Pinpoint the cell where the given text exists, returning its [x, y] midpoint coordinate. 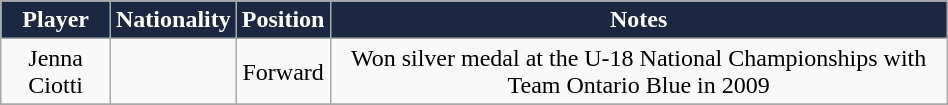
Position [283, 20]
Player [56, 20]
Notes [638, 20]
Jenna Ciotti [56, 72]
Won silver medal at the U-18 National Championships with Team Ontario Blue in 2009 [638, 72]
Nationality [174, 20]
Forward [283, 72]
